From the cell containing the given text, extract its center point as (x, y) coordinate. 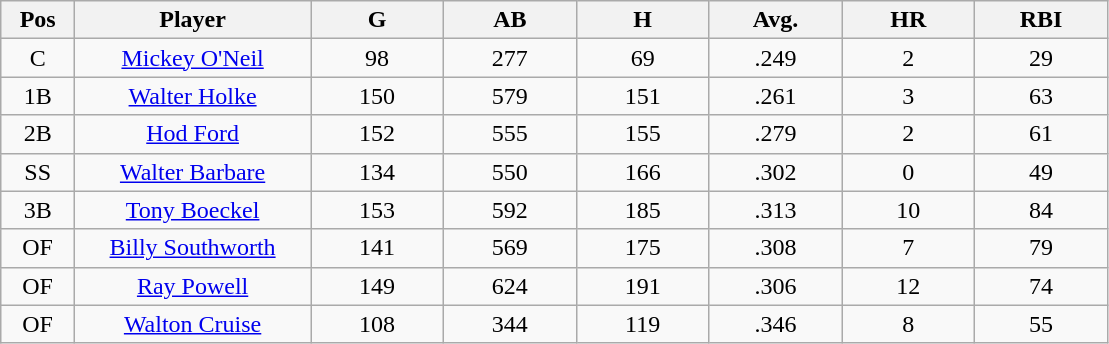
55 (1042, 324)
119 (642, 324)
344 (510, 324)
Walter Barbare (193, 172)
166 (642, 172)
1B (38, 96)
G (378, 20)
Billy Southworth (193, 248)
149 (378, 286)
63 (1042, 96)
.306 (776, 286)
69 (642, 58)
150 (378, 96)
555 (510, 134)
.313 (776, 210)
H (642, 20)
Mickey O'Neil (193, 58)
84 (1042, 210)
Hod Ford (193, 134)
Walter Holke (193, 96)
98 (378, 58)
12 (908, 286)
C (38, 58)
49 (1042, 172)
134 (378, 172)
.308 (776, 248)
.302 (776, 172)
.249 (776, 58)
624 (510, 286)
579 (510, 96)
550 (510, 172)
29 (1042, 58)
592 (510, 210)
155 (642, 134)
.346 (776, 324)
61 (1042, 134)
Walton Cruise (193, 324)
Ray Powell (193, 286)
569 (510, 248)
153 (378, 210)
79 (1042, 248)
191 (642, 286)
185 (642, 210)
141 (378, 248)
277 (510, 58)
3 (908, 96)
SS (38, 172)
.261 (776, 96)
10 (908, 210)
AB (510, 20)
74 (1042, 286)
7 (908, 248)
3B (38, 210)
151 (642, 96)
Pos (38, 20)
0 (908, 172)
8 (908, 324)
Tony Boeckel (193, 210)
2B (38, 134)
Avg. (776, 20)
108 (378, 324)
.279 (776, 134)
Player (193, 20)
152 (378, 134)
HR (908, 20)
175 (642, 248)
RBI (1042, 20)
